Pinpoint the cell where the given text exists, returning its [x, y] midpoint coordinate. 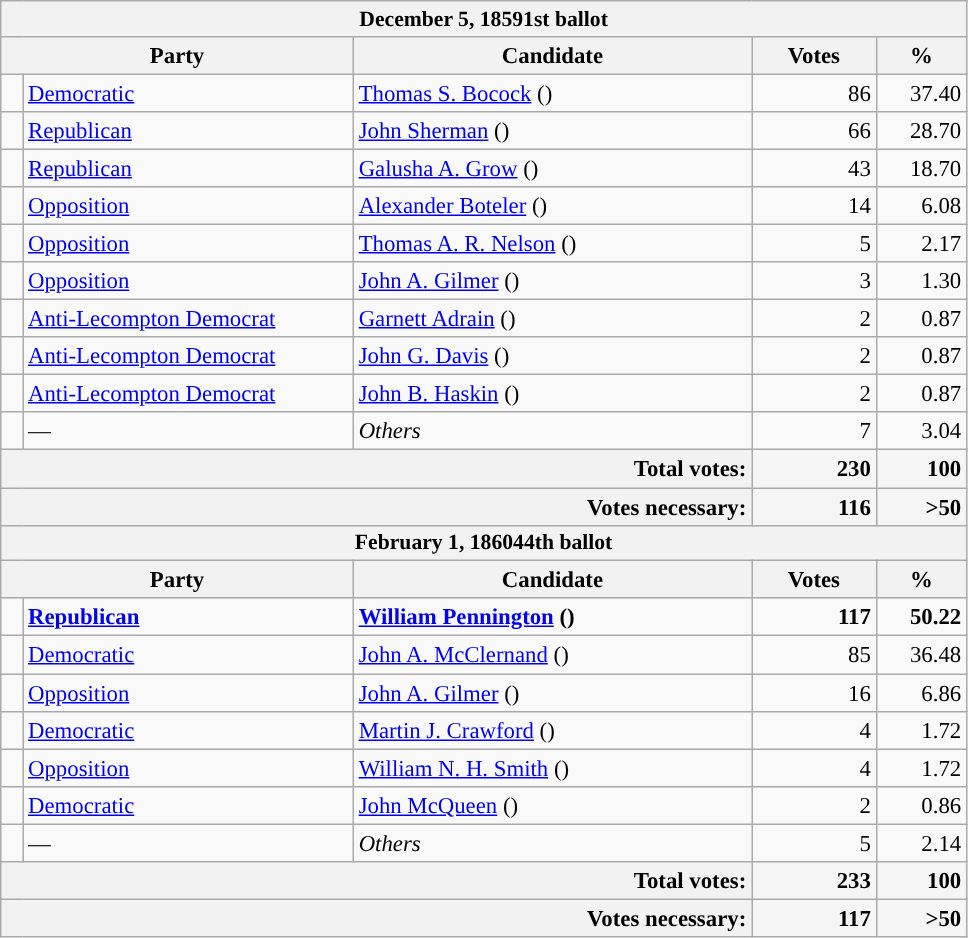
50.22 [921, 617]
Garnett Adrain () [552, 319]
William N. H. Smith () [552, 768]
66 [814, 131]
John B. Haskin () [552, 394]
233 [814, 881]
3.04 [921, 431]
6.86 [921, 693]
John McQueen () [552, 805]
37.40 [921, 93]
43 [814, 168]
Thomas A. R. Nelson () [552, 244]
7 [814, 431]
2.17 [921, 244]
John A. McClernand () [552, 655]
28.70 [921, 131]
December 5, 18591st ballot [484, 19]
John G. Davis () [552, 356]
Thomas S. Bocock () [552, 93]
86 [814, 93]
3 [814, 281]
John Sherman () [552, 131]
2.14 [921, 843]
Martin J. Crawford () [552, 730]
6.08 [921, 206]
Alexander Boteler () [552, 206]
16 [814, 693]
116 [814, 507]
0.86 [921, 805]
36.48 [921, 655]
230 [814, 469]
14 [814, 206]
February 1, 186044th ballot [484, 543]
18.70 [921, 168]
William Pennington () [552, 617]
85 [814, 655]
1.30 [921, 281]
Galusha A. Grow () [552, 168]
